Output the (X, Y) coordinate of the center of the cell containing the given text.  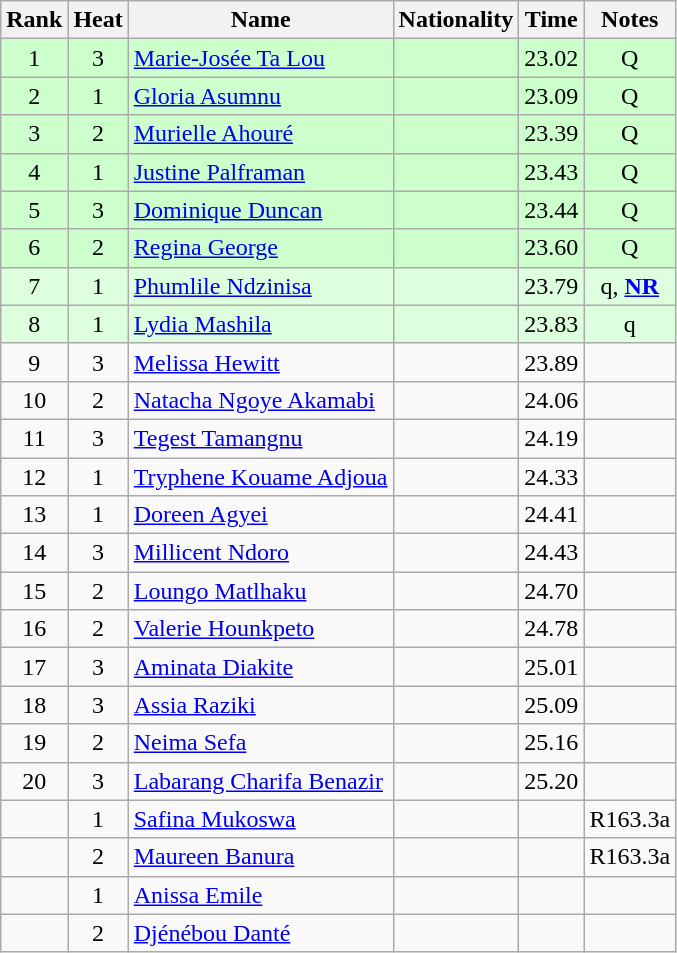
23.02 (552, 58)
Notes (630, 20)
18 (34, 705)
Nationality (456, 20)
Heat (98, 20)
25.09 (552, 705)
13 (34, 515)
23.83 (552, 324)
Phumlile Ndzinisa (260, 286)
Name (260, 20)
5 (34, 210)
Doreen Agyei (260, 515)
Dominique Duncan (260, 210)
Lydia Mashila (260, 324)
20 (34, 781)
Regina George (260, 248)
25.20 (552, 781)
Justine Palframan (260, 172)
15 (34, 591)
Loungo Matlhaku (260, 591)
19 (34, 743)
7 (34, 286)
q (630, 324)
16 (34, 629)
Melissa Hewitt (260, 362)
Murielle Ahouré (260, 134)
Time (552, 20)
23.44 (552, 210)
23.09 (552, 96)
24.33 (552, 477)
Labarang Charifa Benazir (260, 781)
Neima Sefa (260, 743)
11 (34, 438)
24.43 (552, 553)
14 (34, 553)
23.79 (552, 286)
Tegest Tamangnu (260, 438)
Gloria Asumnu (260, 96)
24.19 (552, 438)
23.43 (552, 172)
24.41 (552, 515)
Assia Raziki (260, 705)
Rank (34, 20)
Tryphene Kouame Adjoua (260, 477)
24.06 (552, 400)
Millicent Ndoro (260, 553)
10 (34, 400)
6 (34, 248)
Maureen Banura (260, 857)
4 (34, 172)
23.89 (552, 362)
25.01 (552, 667)
12 (34, 477)
24.70 (552, 591)
8 (34, 324)
Safina Mukoswa (260, 819)
Djénébou Danté (260, 933)
23.39 (552, 134)
Valerie Hounkpeto (260, 629)
Aminata Diakite (260, 667)
25.16 (552, 743)
q, NR (630, 286)
Anissa Emile (260, 895)
Marie-Josée Ta Lou (260, 58)
9 (34, 362)
24.78 (552, 629)
17 (34, 667)
Natacha Ngoye Akamabi (260, 400)
23.60 (552, 248)
